For the text-containing cell, return its midpoint in [x, y] coordinate format. 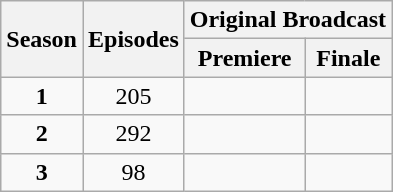
98 [133, 172]
292 [133, 134]
Finale [348, 58]
3 [42, 172]
205 [133, 96]
1 [42, 96]
2 [42, 134]
Original Broadcast [288, 20]
Episodes [133, 39]
Season [42, 39]
Premiere [244, 58]
